Identify which cell holds the provided text, then report its [x, y] central coordinate. 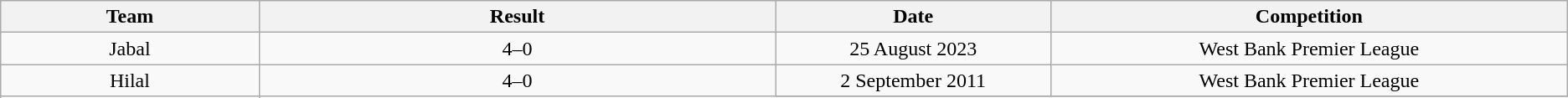
Hilal [130, 80]
Result [518, 17]
Competition [1308, 17]
2 September 2011 [913, 80]
Jabal [130, 49]
Date [913, 17]
Team [130, 17]
25 August 2023 [913, 49]
